Identify which cell holds the provided text, then report its (X, Y) central coordinate. 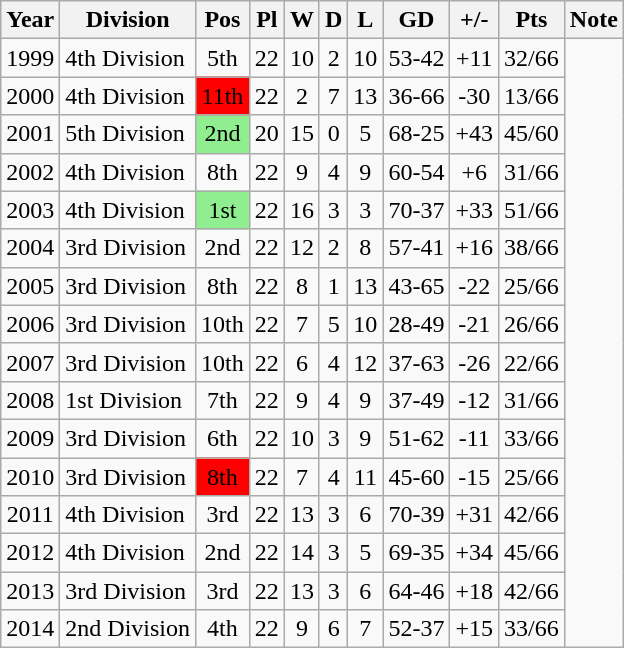
60-54 (416, 172)
+15 (474, 629)
68-25 (416, 134)
11 (366, 477)
2009 (30, 438)
13/66 (532, 96)
Note (594, 20)
Pl (266, 20)
6th (223, 438)
Pts (532, 20)
D (333, 20)
2013 (30, 591)
37-49 (416, 400)
2006 (30, 324)
+11 (474, 58)
2014 (30, 629)
2007 (30, 362)
GD (416, 20)
1st Division (128, 400)
2011 (30, 515)
W (302, 20)
26/66 (532, 324)
+43 (474, 134)
-26 (474, 362)
70-39 (416, 515)
2003 (30, 210)
2010 (30, 477)
51/66 (532, 210)
53-42 (416, 58)
Division (128, 20)
69-35 (416, 553)
Pos (223, 20)
5th Division (128, 134)
2001 (30, 134)
+31 (474, 515)
2000 (30, 96)
-21 (474, 324)
32/66 (532, 58)
15 (302, 134)
-12 (474, 400)
38/66 (532, 248)
2004 (30, 248)
-30 (474, 96)
2008 (30, 400)
52-37 (416, 629)
5th (223, 58)
45/66 (532, 553)
14 (302, 553)
2005 (30, 286)
0 (333, 134)
57-41 (416, 248)
2002 (30, 172)
+33 (474, 210)
22/66 (532, 362)
45-60 (416, 477)
2nd Division (128, 629)
51-62 (416, 438)
36-66 (416, 96)
20 (266, 134)
+16 (474, 248)
45/60 (532, 134)
11th (223, 96)
16 (302, 210)
-15 (474, 477)
70-37 (416, 210)
28-49 (416, 324)
+6 (474, 172)
+18 (474, 591)
4th (223, 629)
+34 (474, 553)
1999 (30, 58)
L (366, 20)
Year (30, 20)
7th (223, 400)
43-65 (416, 286)
+/- (474, 20)
64-46 (416, 591)
2012 (30, 553)
1 (333, 286)
1st (223, 210)
-11 (474, 438)
-22 (474, 286)
37-63 (416, 362)
